Scan for the cell matching the given text and deliver its [x, y] coordinate at center. 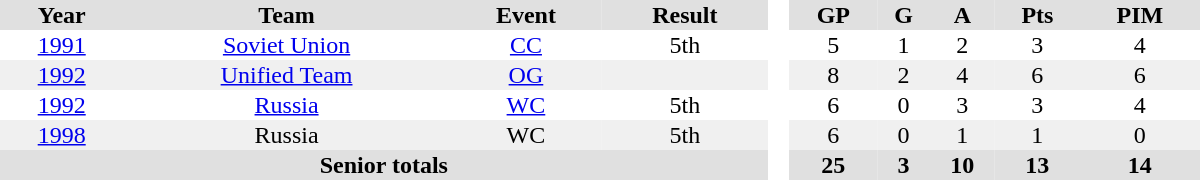
Event [526, 15]
5 [833, 45]
GP [833, 15]
CC [526, 45]
1991 [62, 45]
G [903, 15]
Team [286, 15]
OG [526, 75]
13 [1038, 165]
Soviet Union [286, 45]
Result [684, 15]
10 [962, 165]
PIM [1140, 15]
14 [1140, 165]
Unified Team [286, 75]
Senior totals [384, 165]
25 [833, 165]
Pts [1038, 15]
Year [62, 15]
A [962, 15]
1998 [62, 135]
8 [833, 75]
